From the cell containing the given text, extract its center point as [X, Y] coordinate. 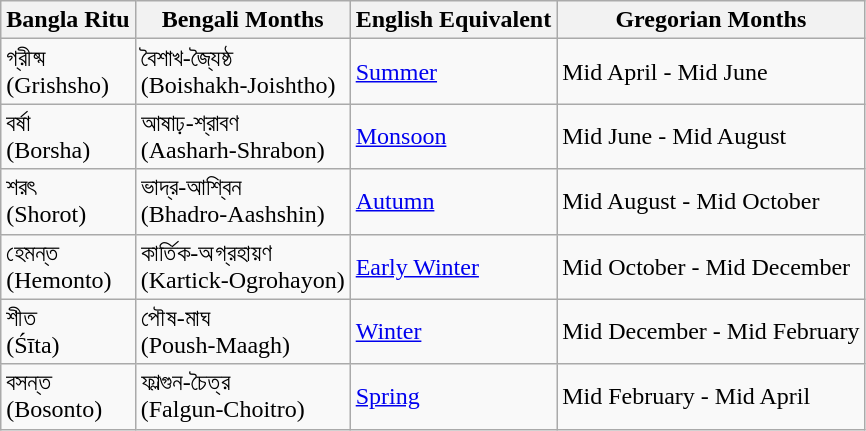
হেমন্ত(Hemonto) [68, 266]
Mid February - Mid April [711, 396]
পৌষ-মাঘ(Poush-Maagh) [242, 332]
বৈশাখ-জ্যৈষ্ঠ(Boishakh-Joishtho) [242, 72]
বসন্ত(Bosonto) [68, 396]
বর্ষা(Borsha) [68, 136]
Summer [453, 72]
Mid April - Mid June [711, 72]
Autumn [453, 202]
Monsoon [453, 136]
গ্রীষ্ম(Grishsho) [68, 72]
English Equivalent [453, 20]
ফাল্গুন-চৈত্র(Falgun-Choitro) [242, 396]
Mid December - Mid February [711, 332]
Bangla Ritu [68, 20]
শীত(Śīta) [68, 332]
Winter [453, 332]
আষাঢ়-শ্রাবণ(Aasharh-Shrabon) [242, 136]
Gregorian Months [711, 20]
Early Winter [453, 266]
শরৎ(Shorot) [68, 202]
Mid October - Mid December [711, 266]
Mid June - Mid August [711, 136]
Bengali Months [242, 20]
কার্তিক-অগ্রহায়ণ(Kartick-Ogrohayon) [242, 266]
Spring [453, 396]
ভাদ্র-আশ্বিন(Bhadro-Aashshin) [242, 202]
Mid August - Mid October [711, 202]
